For the text-containing cell, return its midpoint in (x, y) coordinate format. 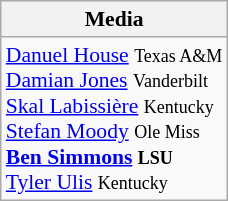
Media (114, 19)
Danuel House Texas A&MDamian Jones VanderbiltSkal Labissière KentuckyStefan Moody Ole MissBen Simmons LSUTyler Ulis Kentucky (114, 118)
